Locate the cell with the specified text and output its (X, Y) center coordinate. 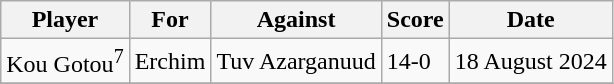
Against (296, 20)
18 August 2024 (530, 62)
Kou Gotou7 (65, 62)
Tuv Azarganuud (296, 62)
Score (415, 20)
14-0 (415, 62)
For (170, 20)
Date (530, 20)
Erchim (170, 62)
Player (65, 20)
